For the text-containing cell, return its midpoint in (x, y) coordinate format. 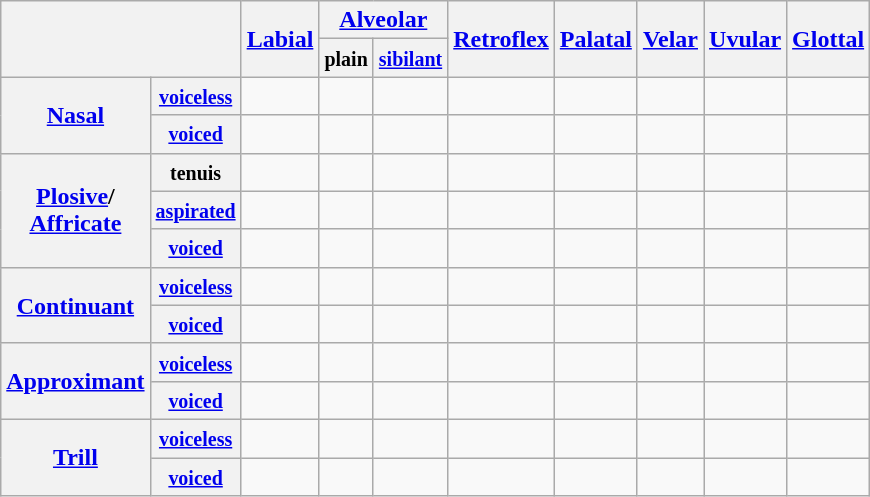
Approximant (76, 381)
Uvular (746, 39)
Nasal (76, 115)
Glottal (828, 39)
Alveolar (384, 20)
plain (346, 58)
Continuant (76, 305)
Velar (670, 39)
tenuis (196, 172)
sibilant (410, 58)
Plosive/Affricate (76, 210)
Labial (280, 39)
aspirated (196, 210)
Trill (76, 457)
Retroflex (502, 39)
Palatal (596, 39)
